Return (X, Y) of the center of cell containing provided text 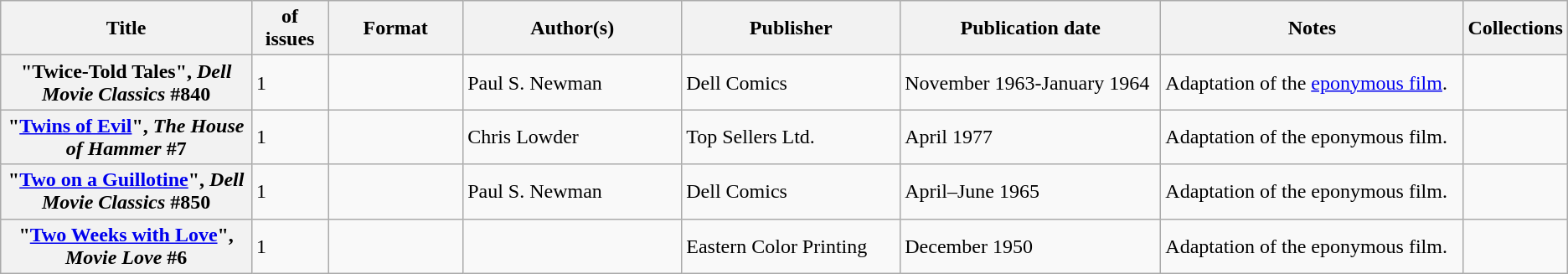
April 1977 (1030, 137)
"Twins of Evil", The House of Hammer #7 (126, 137)
Author(s) (573, 28)
Format (395, 28)
April–June 1965 (1030, 191)
Title (126, 28)
Top Sellers Ltd. (791, 137)
December 1950 (1030, 246)
Publication date (1030, 28)
"Two on a Guillotine", Dell Movie Classics #850 (126, 191)
November 1963-January 1964 (1030, 82)
Eastern Color Printing (791, 246)
Publisher (791, 28)
"Two Weeks with Love", Movie Love #6 (126, 246)
of issues (290, 28)
"Twice-Told Tales", Dell Movie Classics #840 (126, 82)
Notes (1312, 28)
Chris Lowder (573, 137)
Collections (1515, 28)
